From the cell containing the given text, extract its center point as [x, y] coordinate. 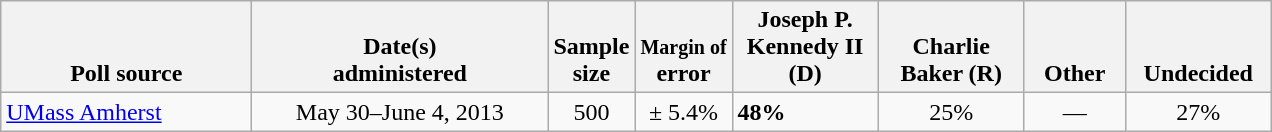
CharlieBaker (R) [951, 47]
Samplesize [592, 47]
Undecided [1198, 47]
— [1074, 112]
Poll source [126, 47]
Joseph P.Kennedy II (D) [805, 47]
UMass Amherst [126, 112]
Date(s)administered [400, 47]
Margin oferror [684, 47]
25% [951, 112]
500 [592, 112]
May 30–June 4, 2013 [400, 112]
27% [1198, 112]
48% [805, 112]
Other [1074, 47]
± 5.4% [684, 112]
